For the text-containing cell, return its midpoint in [X, Y] coordinate format. 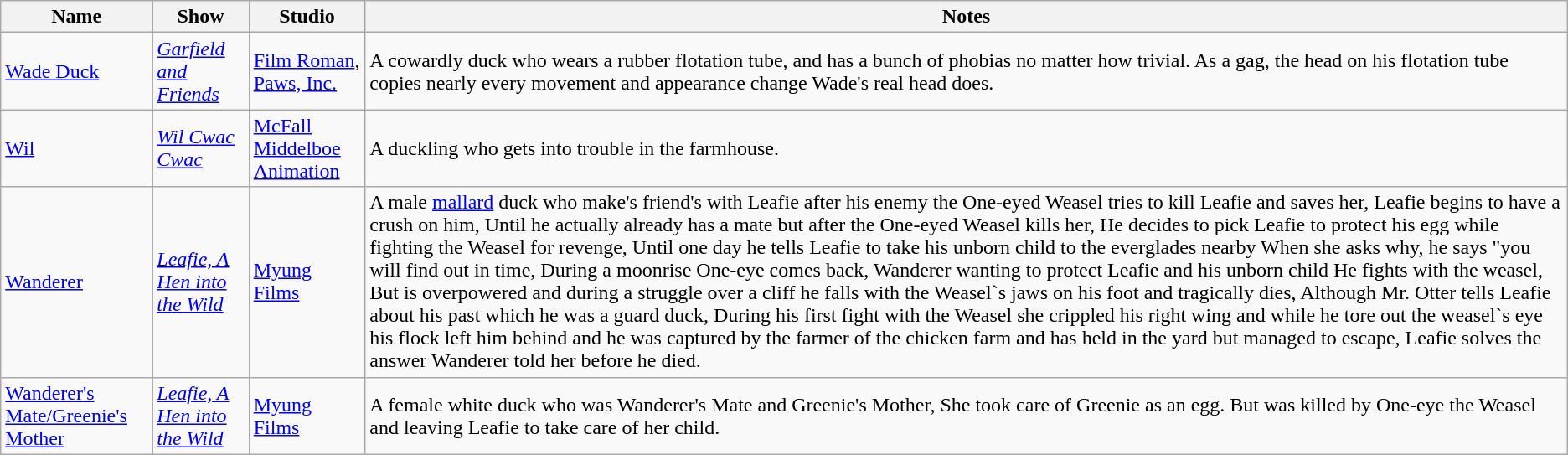
Wanderer [77, 282]
Wil [77, 148]
Wil Cwac Cwac [201, 148]
Show [201, 17]
Studio [307, 17]
Garfield and Friends [201, 71]
Notes [967, 17]
Wanderer's Mate/Greenie's Mother [77, 416]
Name [77, 17]
A duckling who gets into trouble in the farmhouse. [967, 148]
McFall Middelboe Animation [307, 148]
Wade Duck [77, 71]
Film Roman, Paws, Inc. [307, 71]
